Provide the (X, Y) coordinate of the cell's center where the given text is located.  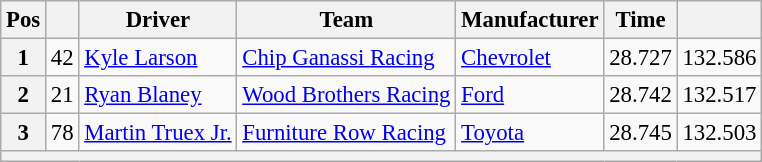
Team (346, 20)
78 (62, 133)
3 (24, 133)
28.727 (640, 58)
28.742 (640, 95)
Driver (158, 20)
2 (24, 95)
132.586 (720, 58)
Ryan Blaney (158, 95)
132.503 (720, 133)
Pos (24, 20)
Wood Brothers Racing (346, 95)
28.745 (640, 133)
Time (640, 20)
Toyota (530, 133)
Martin Truex Jr. (158, 133)
1 (24, 58)
132.517 (720, 95)
Ford (530, 95)
Kyle Larson (158, 58)
21 (62, 95)
42 (62, 58)
Chip Ganassi Racing (346, 58)
Chevrolet (530, 58)
Furniture Row Racing (346, 133)
Manufacturer (530, 20)
